Determine the [x, y] coordinate at the center of the cell enclosing the given text.  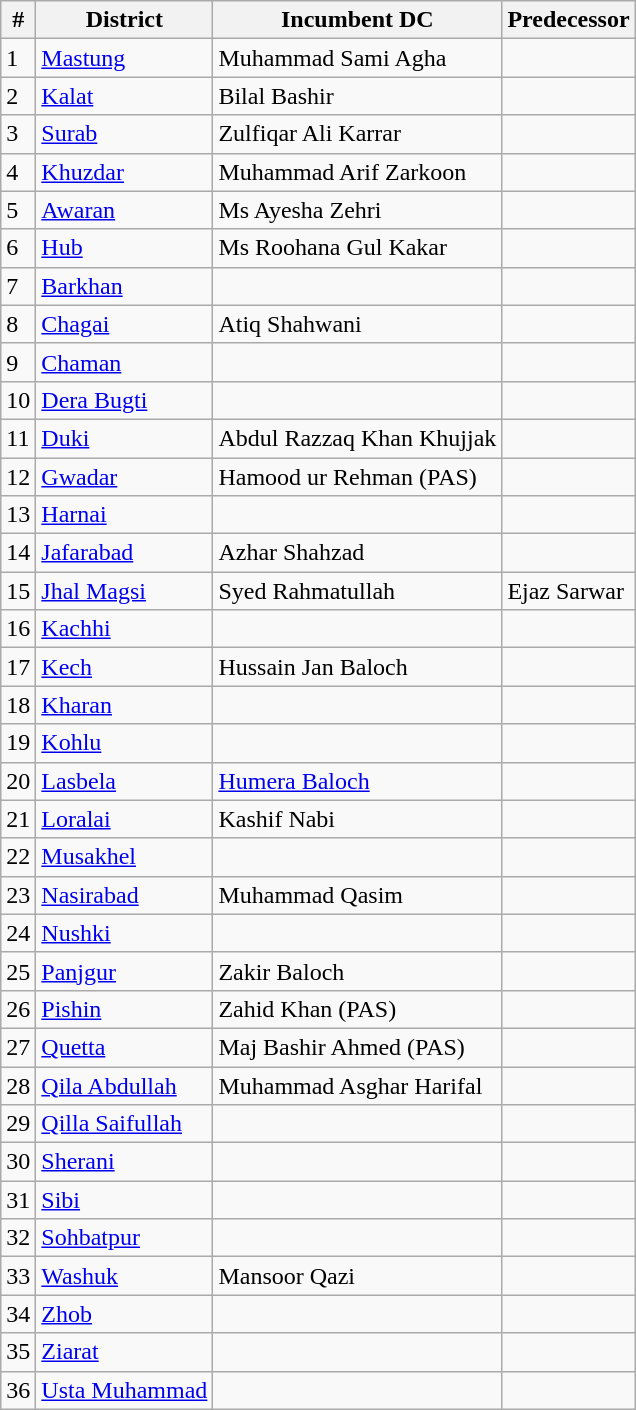
21 [18, 819]
Muhammad Asghar Harifal [358, 1085]
29 [18, 1124]
Maj Bashir Ahmed (PAS) [358, 1047]
Lasbela [124, 781]
24 [18, 933]
Ziarat [124, 1352]
Kohlu [124, 743]
8 [18, 324]
Predecessor [568, 20]
Incumbent DC [358, 20]
Kalat [124, 96]
Syed Rahmatullah [358, 591]
12 [18, 477]
Qila Abdullah [124, 1085]
Chaman [124, 362]
18 [18, 705]
Sibi [124, 1200]
31 [18, 1200]
Jafarabad [124, 553]
3 [18, 134]
22 [18, 857]
Washuk [124, 1276]
Kharan [124, 705]
Kech [124, 667]
28 [18, 1085]
11 [18, 438]
4 [18, 172]
15 [18, 591]
Kashif Nabi [358, 819]
19 [18, 743]
Usta Muhammad [124, 1390]
23 [18, 895]
Bilal Bashir [358, 96]
District [124, 20]
25 [18, 971]
Hamood ur Rehman (PAS) [358, 477]
36 [18, 1390]
35 [18, 1352]
Abdul Razzaq Khan Khujjak [358, 438]
Loralai [124, 819]
Quetta [124, 1047]
20 [18, 781]
Harnai [124, 515]
Duki [124, 438]
Zahid Khan (PAS) [358, 1009]
Muhammad Sami Agha [358, 58]
Awaran [124, 210]
14 [18, 553]
Muhammad Qasim [358, 895]
Kachhi [124, 629]
30 [18, 1162]
Panjgur [124, 971]
2 [18, 96]
Hussain Jan Baloch [358, 667]
# [18, 20]
5 [18, 210]
Hub [124, 248]
Zakir Baloch [358, 971]
Chagai [124, 324]
Jhal Magsi [124, 591]
Atiq Shahwani [358, 324]
Ms Roohana Gul Kakar [358, 248]
34 [18, 1314]
27 [18, 1047]
Dera Bugti [124, 400]
Gwadar [124, 477]
Nushki [124, 933]
33 [18, 1276]
Pishin [124, 1009]
Sohbatpur [124, 1238]
Ejaz Sarwar [568, 591]
Humera Baloch [358, 781]
13 [18, 515]
32 [18, 1238]
Ms Ayesha Zehri [358, 210]
Qilla Saifullah [124, 1124]
Mastung [124, 58]
Azhar Shahzad [358, 553]
7 [18, 286]
Surab [124, 134]
1 [18, 58]
26 [18, 1009]
Khuzdar [124, 172]
Zulfiqar Ali Karrar [358, 134]
16 [18, 629]
Mansoor Qazi [358, 1276]
10 [18, 400]
Musakhel [124, 857]
Muhammad Arif Zarkoon [358, 172]
Sherani [124, 1162]
Nasirabad [124, 895]
Barkhan [124, 286]
17 [18, 667]
9 [18, 362]
6 [18, 248]
Zhob [124, 1314]
